From the cell containing the given text, extract its center point as (x, y) coordinate. 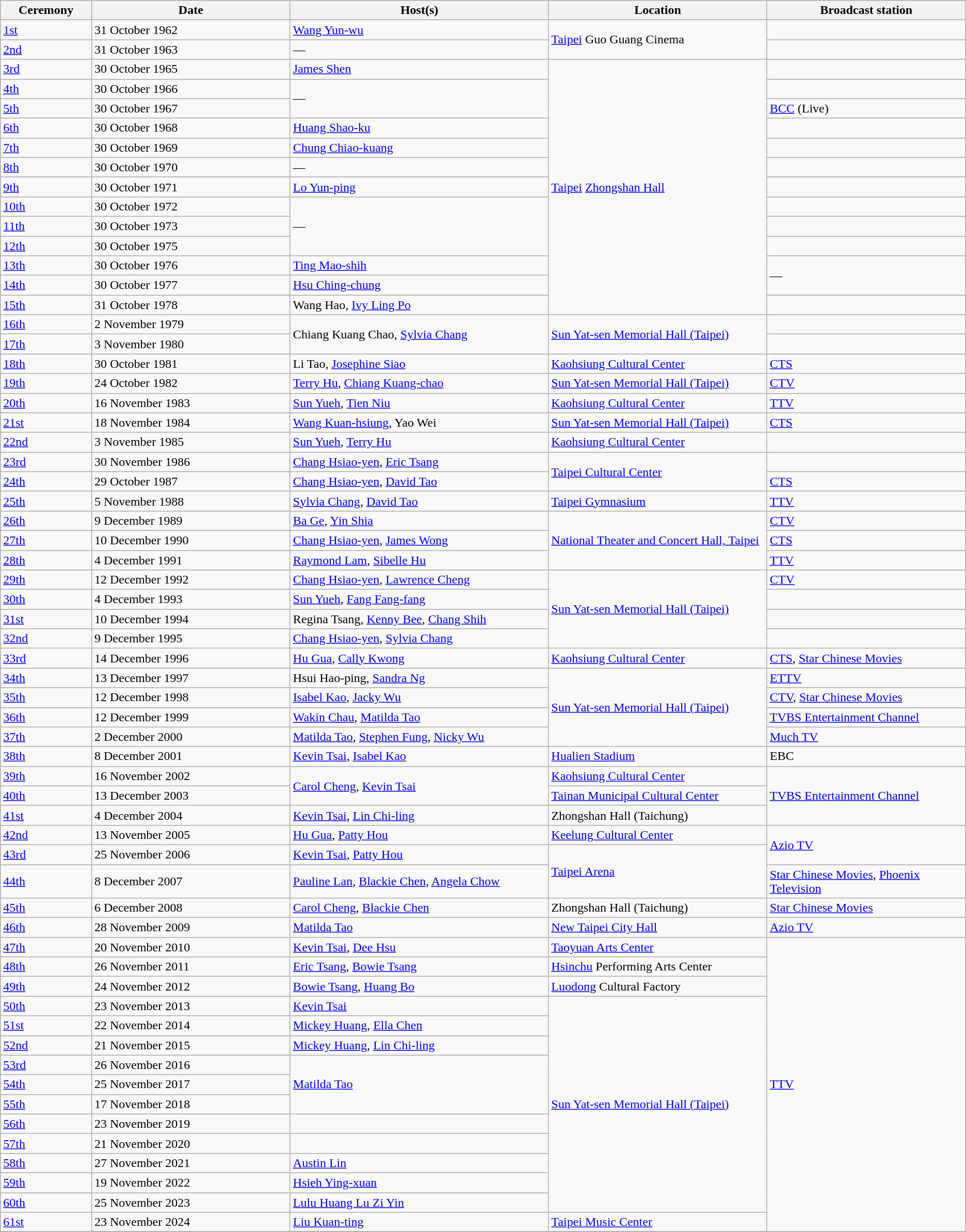
12 December 1998 (191, 698)
CTS, Star Chinese Movies (866, 658)
43rd (46, 854)
24 October 1982 (191, 383)
Kevin Tsai (419, 1006)
34th (46, 678)
44th (46, 881)
Hu Gua, Patty Hou (419, 835)
19th (46, 383)
Star Chinese Movies, Phoenix Television (866, 881)
Sun Yueh, Fang Fang-fang (419, 599)
ETTV (866, 678)
30 October 1972 (191, 206)
12th (46, 246)
Pauline Lan, Blackie Chen, Angela Chow (419, 881)
Hsu Ching-chung (419, 285)
30 October 1970 (191, 167)
Sun Yueh, Terry Hu (419, 442)
Wang Yun-wu (419, 30)
60th (46, 1203)
12 December 1999 (191, 717)
14 December 1996 (191, 658)
Austin Lin (419, 1163)
49th (46, 986)
23 November 2019 (191, 1124)
33rd (46, 658)
28 November 2009 (191, 928)
5 November 1988 (191, 501)
Carol Cheng, Kevin Tsai (419, 786)
40th (46, 796)
13 December 1997 (191, 678)
29 October 1987 (191, 481)
Lulu Huang Lu Zi Yin (419, 1203)
Chang Hsiao-yen, David Tao (419, 481)
30 November 1986 (191, 462)
Isabel Kao, Jacky Wu (419, 698)
37th (46, 737)
26 November 2016 (191, 1065)
2nd (46, 50)
CTV, Star Chinese Movies (866, 698)
Much TV (866, 737)
35th (46, 698)
31 October 1962 (191, 30)
Tainan Municipal Cultural Center (657, 796)
9 December 1989 (191, 521)
42nd (46, 835)
Date (191, 10)
23rd (46, 462)
13 December 2003 (191, 796)
38th (46, 756)
1st (46, 30)
3 November 1985 (191, 442)
41st (46, 815)
2 November 1979 (191, 325)
Taipei Zhongshan Hall (657, 187)
Regina Tsang, Kenny Bee, Chang Shih (419, 619)
Chiang Kuang Chao, Sylvia Chang (419, 334)
30 October 1975 (191, 246)
31 October 1978 (191, 305)
BCC (Live) (866, 108)
16 November 1983 (191, 403)
Broadcast station (866, 10)
Mickey Huang, Ella Chen (419, 1026)
Kevin Tsai, Dee Hsu (419, 947)
52nd (46, 1045)
13 November 2005 (191, 835)
Li Tao, Josephine Siao (419, 364)
8 December 2007 (191, 881)
Ting Mao-shih (419, 266)
Taoyuan Arts Center (657, 947)
10th (46, 206)
Ba Ge, Yin Shia (419, 521)
30 October 1967 (191, 108)
26 November 2011 (191, 967)
17 November 2018 (191, 1104)
EBC (866, 756)
21st (46, 423)
2 December 2000 (191, 737)
8th (46, 167)
Raymond Lam, Sibelle Hu (419, 560)
47th (46, 947)
Hsieh Ying-xuan (419, 1182)
25 November 2006 (191, 854)
22nd (46, 442)
Hu Gua, Cally Kwong (419, 658)
Chung Chiao-kuang (419, 148)
10 December 1990 (191, 540)
Location (657, 10)
30 October 1976 (191, 266)
Hsinchu Performing Arts Center (657, 967)
Lo Yun-ping (419, 187)
Taipei Guo Guang Cinema (657, 40)
20th (46, 403)
6th (46, 128)
61st (46, 1222)
Carol Cheng, Blackie Chen (419, 908)
11th (46, 226)
10 December 1994 (191, 619)
4 December 1991 (191, 560)
New Taipei City Hall (657, 928)
Bowie Tsang, Huang Bo (419, 986)
18th (46, 364)
Mickey Huang, Lin Chi-ling (419, 1045)
17th (46, 344)
27th (46, 540)
24th (46, 481)
Hualien Stadium (657, 756)
Taipei Music Center (657, 1222)
31st (46, 619)
Keelung Cultural Center (657, 835)
15th (46, 305)
Hsui Hao-ping, Sandra Ng (419, 678)
Chang Hsiao-yen, Lawrence Cheng (419, 580)
8 December 2001 (191, 756)
30 October 1971 (191, 187)
Taipei Arena (657, 871)
Eric Tsang, Bowie Tsang (419, 967)
54th (46, 1084)
53rd (46, 1065)
James Shen (419, 69)
Star Chinese Movies (866, 908)
Chang Hsiao-yen, Eric Tsang (419, 462)
50th (46, 1006)
55th (46, 1104)
29th (46, 580)
Terry Hu, Chiang Kuang-chao (419, 383)
Sylvia Chang, David Tao (419, 501)
30 October 1966 (191, 89)
45th (46, 908)
Kevin Tsai, Patty Hou (419, 854)
30 October 1968 (191, 128)
Wakin Chau, Matilda Tao (419, 717)
22 November 2014 (191, 1026)
31 October 1963 (191, 50)
32nd (46, 639)
23 November 2013 (191, 1006)
12 December 1992 (191, 580)
9th (46, 187)
28th (46, 560)
Chang Hsiao-yen, James Wong (419, 540)
16 November 2002 (191, 776)
4th (46, 89)
5th (46, 108)
39th (46, 776)
4 December 1993 (191, 599)
Wang Kuan-hsiung, Yao Wei (419, 423)
Wang Hao, Ivy Ling Po (419, 305)
21 November 2020 (191, 1143)
30 October 1969 (191, 148)
6 December 2008 (191, 908)
25th (46, 501)
21 November 2015 (191, 1045)
3rd (46, 69)
18 November 1984 (191, 423)
25 November 2017 (191, 1084)
23 November 2024 (191, 1222)
46th (46, 928)
57th (46, 1143)
30 October 1973 (191, 226)
Luodong Cultural Factory (657, 986)
9 December 1995 (191, 639)
30 October 1977 (191, 285)
National Theater and Concert Hall, Taipei (657, 540)
26th (46, 521)
13th (46, 266)
Chang Hsiao-yen, Sylvia Chang (419, 639)
30th (46, 599)
Taipei Cultural Center (657, 472)
30 October 1965 (191, 69)
51st (46, 1026)
Kevin Tsai, Isabel Kao (419, 756)
Host(s) (419, 10)
16th (46, 325)
Matilda Tao, Stephen Fung, Nicky Wu (419, 737)
59th (46, 1182)
Taipei Gymnasium (657, 501)
25 November 2023 (191, 1203)
27 November 2021 (191, 1163)
19 November 2022 (191, 1182)
7th (46, 148)
20 November 2010 (191, 947)
24 November 2012 (191, 986)
14th (46, 285)
4 December 2004 (191, 815)
30 October 1981 (191, 364)
Ceremony (46, 10)
Kevin Tsai, Lin Chi-ling (419, 815)
56th (46, 1124)
Huang Shao-ku (419, 128)
48th (46, 967)
Sun Yueh, Tien Niu (419, 403)
58th (46, 1163)
Liu Kuan-ting (419, 1222)
3 November 1980 (191, 344)
36th (46, 717)
